Scan for the cell matching the given text and deliver its [X, Y] coordinate at center. 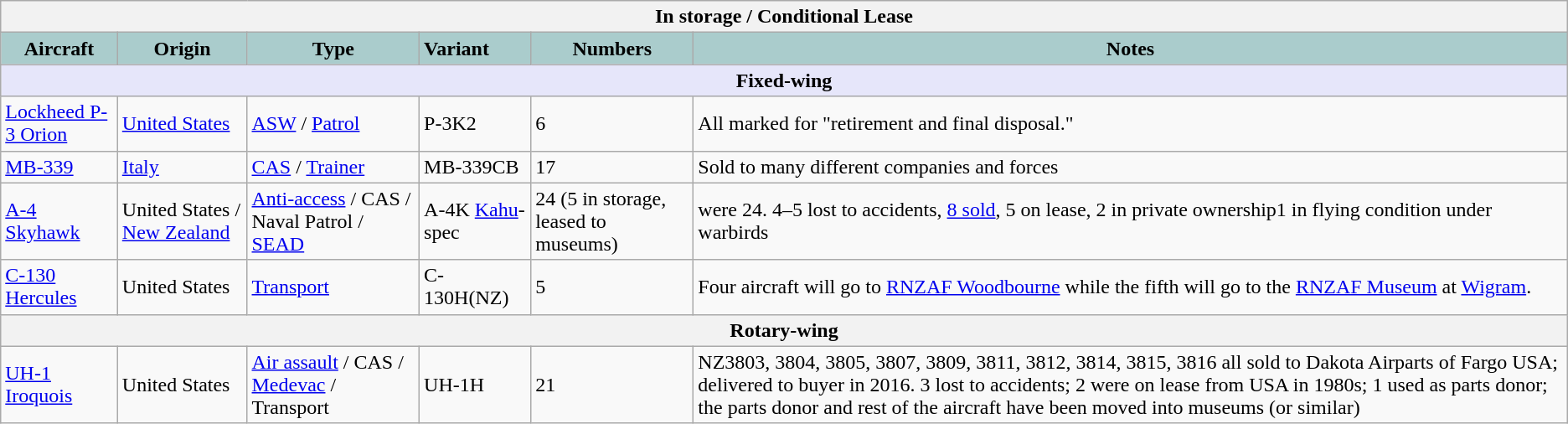
17 [612, 167]
Origin [183, 49]
Anti-access / CAS / Naval Patrol / SEAD [333, 221]
All marked for "retirement and final disposal." [1131, 124]
Notes [1131, 49]
UH-1 Iroquois [59, 385]
Sold to many different companies and forces [1131, 167]
A-4K Kahu-spec [476, 221]
CAS / Trainer [333, 167]
21 [612, 385]
United States / New Zealand [183, 221]
UH-1H [476, 385]
Air assault / CAS / Medevac / Transport [333, 385]
In storage / Conditional Lease [784, 17]
24 (5 in storage, leased to museums) [612, 221]
Fixed-wing [784, 80]
Transport [333, 287]
P-3K2 [476, 124]
MB-339CB [476, 167]
ASW / Patrol [333, 124]
Lockheed P-3 Orion [59, 124]
Four aircraft will go to RNZAF Woodbourne while the fifth will go to the RNZAF Museum at Wigram. [1131, 287]
Italy [183, 167]
were 24. 4–5 lost to accidents, 8 sold, 5 on lease, 2 in private ownership1 in flying condition under warbirds [1131, 221]
Aircraft [59, 49]
Type [333, 49]
MB-339 [59, 167]
Numbers [612, 49]
C-130 Hercules [59, 287]
C-130H(NZ) [476, 287]
5 [612, 287]
Variant [476, 49]
6 [612, 124]
A-4 Skyhawk [59, 221]
Rotary-wing [784, 330]
